Find where the given text appears and provide that cell's center as (x, y) coordinate. 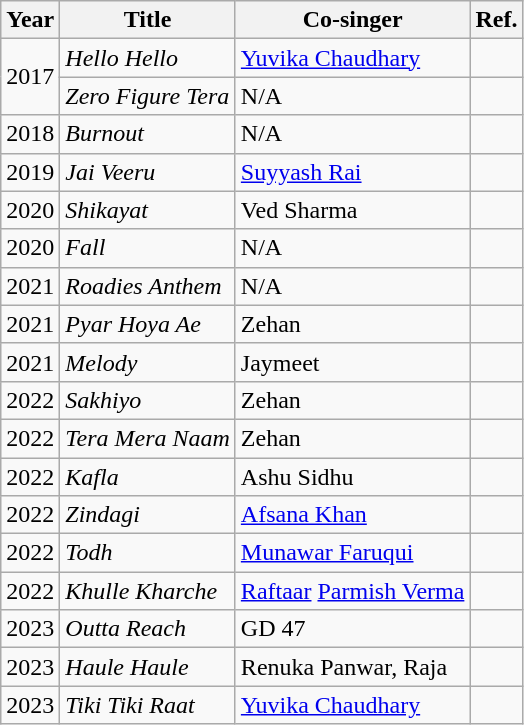
Title (148, 20)
Todh (148, 553)
Roadies Anthem (148, 286)
2017 (30, 77)
Ashu Sidhu (352, 477)
GD 47 (352, 629)
Suyyash Rai (352, 172)
Fall (148, 248)
Co-singer (352, 20)
Outta Reach (148, 629)
Ref. (496, 20)
Afsana Khan (352, 515)
Tiki Tiki Raat (148, 705)
Burnout (148, 134)
Jai Veeru (148, 172)
Ved Sharma (352, 210)
2019 (30, 172)
Jaymeet (352, 362)
Pyar Hoya Ae (148, 324)
Raftaar Parmish Verma (352, 591)
Melody (148, 362)
Renuka Panwar, Raja (352, 667)
Hello Hello (148, 58)
Year (30, 20)
Tera Mera Naam (148, 438)
Zindagi (148, 515)
Munawar Faruqui (352, 553)
2018 (30, 134)
Shikayat (148, 210)
Haule Haule (148, 667)
Khulle Kharche (148, 591)
Sakhiyo (148, 400)
Zero Figure Tera (148, 96)
Kafla (148, 477)
